Pinpoint the cell where the given text exists, returning its (x, y) midpoint coordinate. 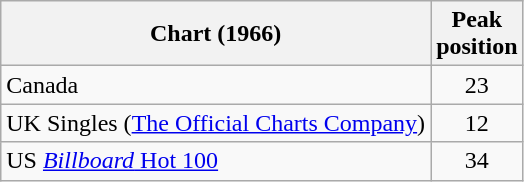
Peakposition (477, 34)
US Billboard Hot 100 (216, 161)
UK Singles (The Official Charts Company) (216, 123)
34 (477, 161)
12 (477, 123)
Chart (1966) (216, 34)
23 (477, 85)
Canada (216, 85)
